Provide the [x, y] coordinate of the cell's center where the given text is located.  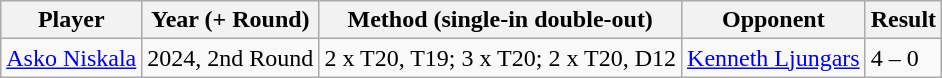
Year (+ Round) [230, 20]
Player [72, 20]
Method (single-in double-out) [500, 20]
2024, 2nd Round [230, 58]
Opponent [774, 20]
Asko Niskala [72, 58]
Kenneth Ljungars [774, 58]
4 – 0 [903, 58]
Result [903, 20]
2 x T20, T19; 3 x T20; 2 x T20, D12 [500, 58]
